Return [X, Y] of the center of cell containing provided text 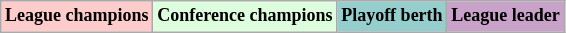
League champions [77, 16]
Playoff berth [392, 16]
League leader [506, 16]
Conference champions [245, 16]
